Search for the cell housing the specified text and yield its (X, Y) center coordinate. 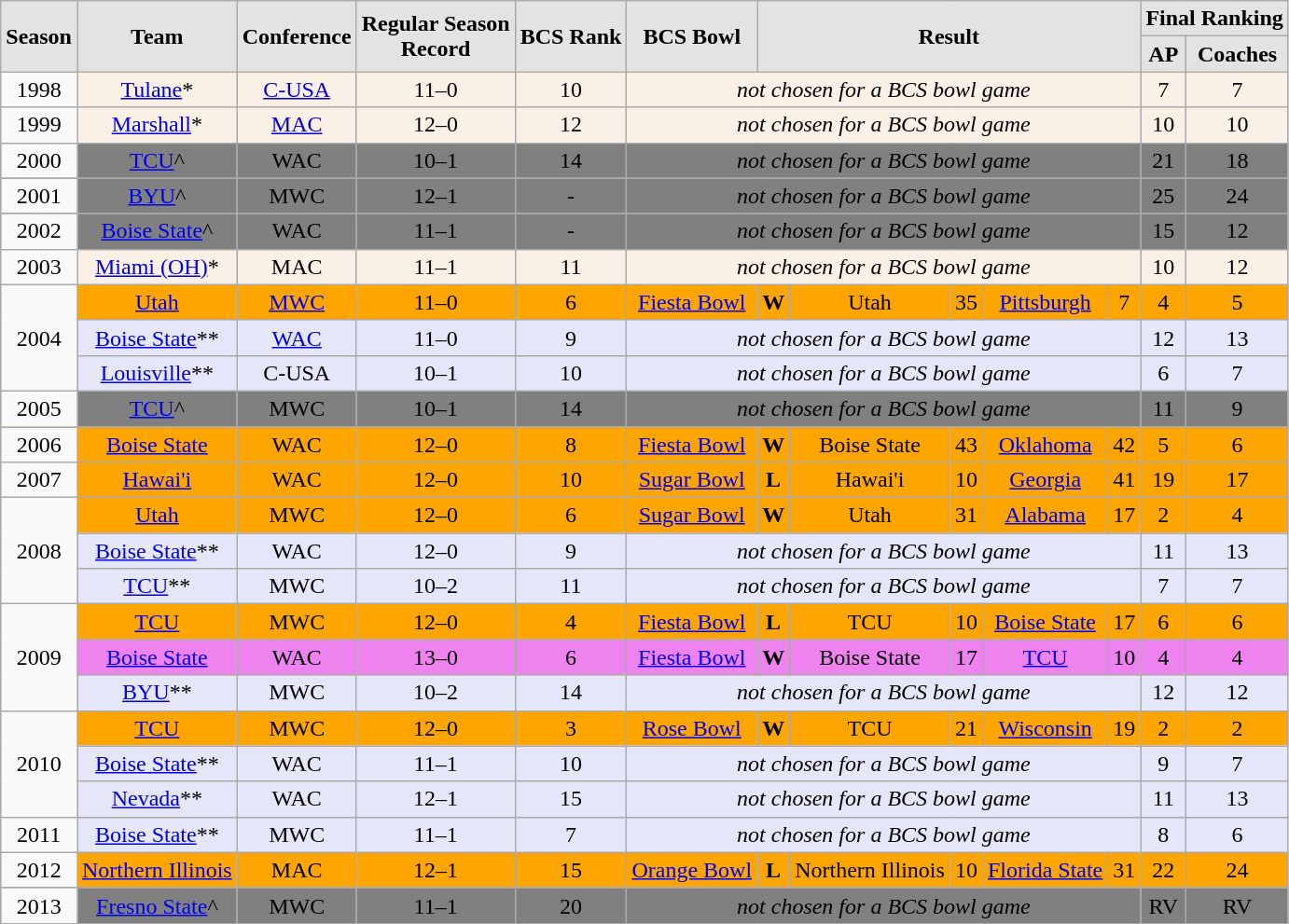
Regular SeasonRecord (436, 36)
Team (157, 36)
35 (966, 302)
2007 (39, 480)
Fresno State^ (157, 905)
Season (39, 36)
2008 (39, 551)
1998 (39, 90)
2006 (39, 445)
BCS Rank (571, 36)
22 (1164, 870)
2005 (39, 408)
BCS Bowl (692, 36)
20 (571, 905)
2010 (39, 764)
43 (966, 445)
2012 (39, 870)
Miami (OH)* (157, 267)
Tulane* (157, 90)
AP (1164, 54)
25 (1164, 196)
Orange Bowl (692, 870)
Coaches (1238, 54)
BYU^ (157, 196)
Pittsburgh (1045, 302)
Oklahoma (1045, 445)
42 (1125, 445)
2009 (39, 657)
Result (949, 36)
41 (1125, 480)
Conference (297, 36)
Florida State (1045, 870)
2002 (39, 231)
TCU** (157, 586)
Georgia (1045, 480)
Louisville** (157, 373)
Marshall* (157, 125)
2000 (39, 160)
2011 (39, 834)
18 (1238, 160)
2013 (39, 905)
Alabama (1045, 516)
BYU** (157, 693)
3 (571, 728)
Final Ranking (1214, 19)
Wisconsin (1045, 728)
1999 (39, 125)
Rose Bowl (692, 728)
2003 (39, 267)
Boise State^ (157, 231)
13–0 (436, 657)
Nevada** (157, 799)
2001 (39, 196)
2004 (39, 338)
